Identify which cell holds the provided text, then report its (x, y) central coordinate. 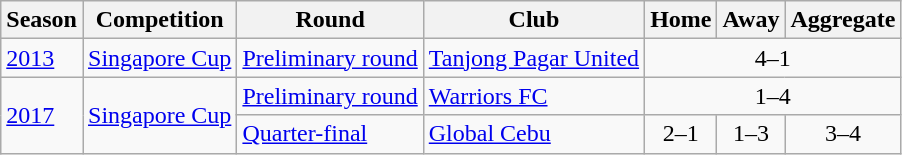
Season (42, 20)
3–4 (843, 134)
2–1 (681, 134)
1–3 (751, 134)
Tanjong Pagar United (534, 58)
Global Cebu (534, 134)
Warriors FC (534, 96)
Home (681, 20)
Aggregate (843, 20)
Round (330, 20)
2017 (42, 115)
4–1 (773, 58)
2013 (42, 58)
1–4 (773, 96)
Quarter-final (330, 134)
Away (751, 20)
Club (534, 20)
Competition (159, 20)
